Pinpoint the cell where the given text exists, returning its (X, Y) midpoint coordinate. 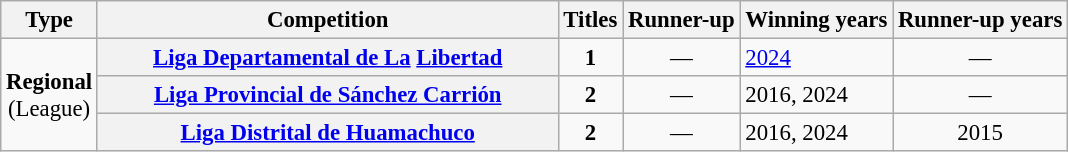
1 (590, 58)
Liga Distrital de Huamachuco (328, 133)
Regional(League) (50, 96)
Titles (590, 20)
Winning years (816, 20)
Liga Departamental de La Libertad (328, 58)
Runner-up (682, 20)
Runner-up years (980, 20)
Type (50, 20)
2015 (980, 133)
Competition (328, 20)
2024 (816, 58)
Liga Provincial de Sánchez Carrión (328, 95)
